From the cell containing the given text, extract its center point as [X, Y] coordinate. 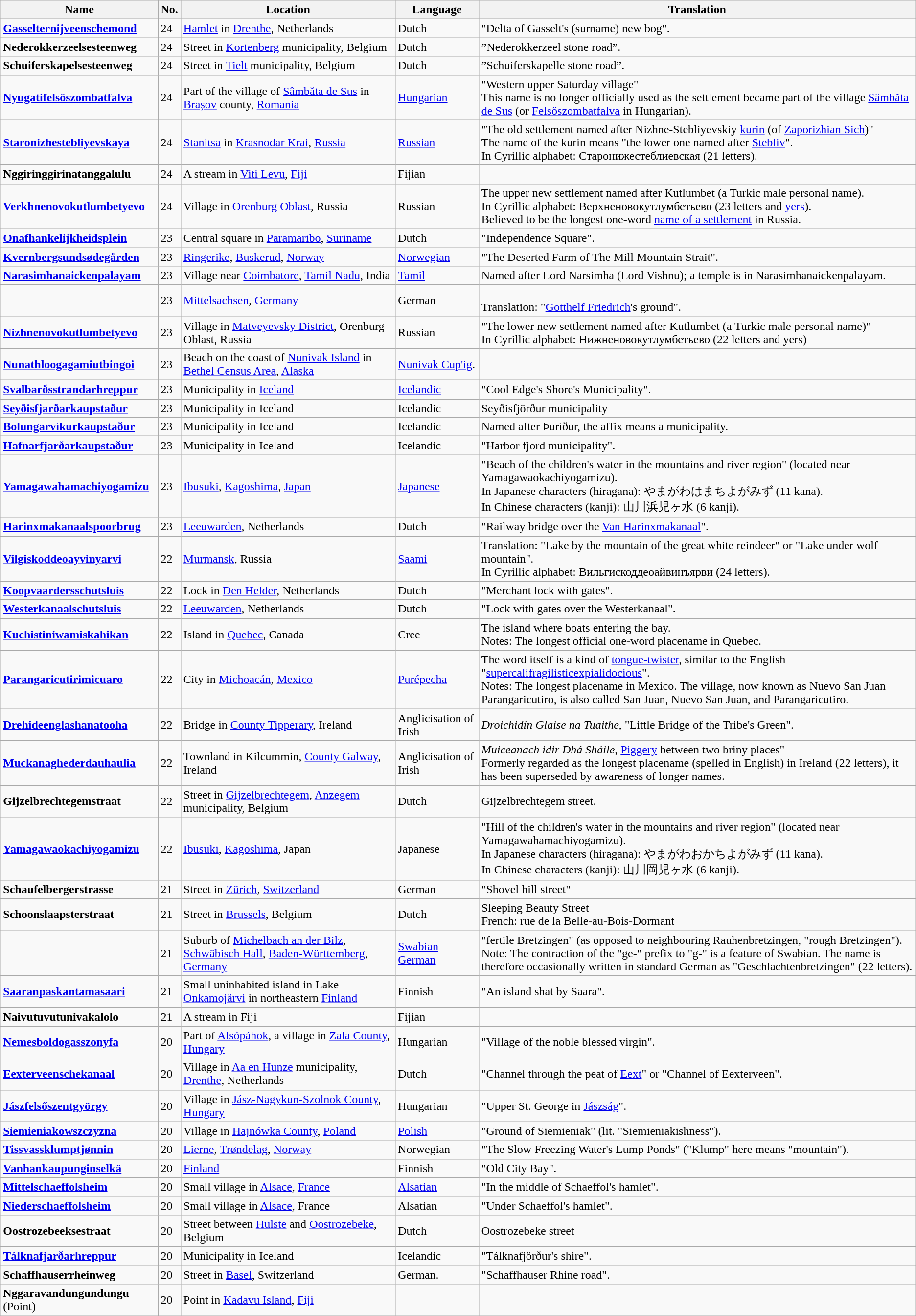
Droichidín Glaise na Tuaithe, "Little Bridge of the Tribe's Green". [697, 725]
Yamagawahamachiyogamizu [79, 486]
Name [79, 10]
”Nederokkerzeel stone road”. [697, 47]
Onafhankelijkheidsplein [79, 238]
Schaffhauserrheinweg [79, 1274]
Drehideenglashanatooha [79, 725]
Village in Orenburg Oblast, Russia [288, 206]
"Shovel hill street" [697, 890]
Stanitsa in Krasnodar Krai, Russia [288, 142]
Townland in Kilcummin, County Galway, Ireland [288, 763]
Translation: "Gotthelf Friedrich's ground". [697, 301]
Nggiringgirinatanggalulu [79, 174]
"An island shat by Saara". [697, 992]
Street in Zürich, Switzerland [288, 890]
Tamil [437, 275]
City in Michoacán, Mexico [288, 680]
Nizhnenovokutlumbetyevo [79, 332]
Small uninhabited island in Lake Onkamojärvi in northeastern Finland [288, 992]
Svalbarðsstrandarhreppur [79, 390]
Swabian German [437, 953]
Nunathloogagamiutbingoi [79, 364]
Point in Kadavu Island, Fiji [288, 1300]
Oostrozebeke street [697, 1231]
Hafnarfjarðarkaupstaður [79, 446]
Mittelsachsen, Germany [288, 301]
"Village of the noble blessed virgin". [697, 1042]
A stream in Viti Levu, Fiji [288, 174]
Saaranpaskantamasaari [79, 992]
Gasselternijveenschemond [79, 28]
Muckanaghederdauhaulia [79, 763]
"Railway bridge over the Van Harinxmakanaal". [697, 527]
Bolungarvíkurkaupstaður [79, 427]
Kuchistiniwamiskahikan [79, 634]
Nemesboldogasszonyfa [79, 1042]
Vanhankaupunginselkä [79, 1168]
"Schaffhauser Rhine road". [697, 1274]
Street in Tielt municipality, Belgium [288, 66]
Part of the village of Sâmbăta de Sus in Brașov county, Romania [288, 97]
Purépecha [437, 680]
Gijzelbrechtegem street. [697, 801]
Saami [437, 559]
”Schuiferskapelle stone road”. [697, 66]
"Delta of Gasselt's (surname) new bog". [697, 28]
Street in Brussels, Belgium [288, 915]
Lock in Den Helder, Netherlands [288, 590]
Mittelschaeffolsheim [79, 1187]
"Independence Square". [697, 238]
Cree [437, 634]
A stream in Fiji [288, 1017]
Yamagawaokachiyogamizu [79, 849]
Language [437, 10]
"Merchant lock with gates". [697, 590]
Village in Jász-Nagykun-Szolnok County, Hungary [288, 1105]
Oostrozebeeksestraat [79, 1231]
Street in Gijzelbrechtegem, Anzegem municipality, Belgium [288, 801]
"Ground of Siemieniak" (lit. "Siemieniakishness"). [697, 1131]
Sleeping Beauty StreetFrench: rue de la Belle-au-Bois-Dormant [697, 915]
Nunivak Cup'ig. [437, 364]
"Old City Bay". [697, 1168]
German. [437, 1274]
Lierne, Trøndelag, Norway [288, 1150]
Tissvassklumptjønnin [79, 1150]
Street between Hulste and Oostrozebeke, Belgium [288, 1231]
"Cool Edge's Shore's Municipality". [697, 390]
The island where boats entering the bay.Notes: The longest official one-word placename in Quebec. [697, 634]
Narasimhanaickenpalayam [79, 275]
"The Slow Freezing Water's Lump Ponds" ("Klump" here means "mountain"). [697, 1150]
Kvernbergsundsødegården [79, 257]
Niederschaeffolsheim [79, 1205]
Westerkanaalschutsluis [79, 609]
Tálknafjarðarhreppur [79, 1256]
Named after Þuríður, the affix means a municipality. [697, 427]
Siemieniakowszczyzna [79, 1131]
Village in Matveyevsky District, Orenburg Oblast, Russia [288, 332]
"Harbor fjord municipality". [697, 446]
Finland [288, 1168]
Beach on the coast of Nunivak Island in Bethel Census Area, Alaska [288, 364]
Murmansk, Russia [288, 559]
"Upper St. George in Jászság". [697, 1105]
Named after Lord Narsimha (Lord Vishnu); a temple is in Narasimhanaickenpalayam. [697, 275]
Location [288, 10]
Nederokkerzeelsesteenweg [79, 47]
Nyugatifelsőszombatfalva [79, 97]
Hamlet in Drenthe, Netherlands [288, 28]
Koopvaardersschutsluis [79, 590]
Verkhnenovokutlumbetyevo [79, 206]
"Lock with gates over the Westerkanaal". [697, 609]
Seyðisfjarðarkaupstaður [79, 408]
Gijzelbrechtegemstraat [79, 801]
Suburb of Michelbach an der Bilz, Schwäbisch Hall, Baden-Württemberg, Germany [288, 953]
Village near Coimbatore, Tamil Nadu, India [288, 275]
"Tálknafjörður's shire". [697, 1256]
Street in Basel, Switzerland [288, 1274]
Street in Kortenberg municipality, Belgium [288, 47]
"In the middle of Schaeffol's hamlet". [697, 1187]
No. [169, 10]
Island in Quebec, Canada [288, 634]
Central square in Paramaribo, Suriname [288, 238]
Village in Hajnówka County, Poland [288, 1131]
Vilgiskoddeoayvinyarvi [79, 559]
Staronizhestebliyevskaya [79, 142]
"The Deserted Farm of The Mill Mountain Strait". [697, 257]
Parangaricutirimicuaro [79, 680]
Ringerike, Buskerud, Norway [288, 257]
"The lower new settlement named after Kutlumbet (a Turkic male personal name)"In Cyrillic alphabet: Нижненовокутлумбетьево (22 letters and yers) [697, 332]
Polish [437, 1131]
Schuiferskapelsesteenweg [79, 66]
Naivutuvutunivakalolo [79, 1017]
Jászfelsőszentgyörgy [79, 1105]
Eexterveenschekanaal [79, 1074]
Harinxmakanaalspoorbrug [79, 527]
Schoonslaapsterstraat [79, 915]
Translation [697, 10]
Bridge in County Tipperary, Ireland [288, 725]
Schaufelbergerstrasse [79, 890]
Seyðisfjörður municipality [697, 408]
"Under Schaeffol's hamlet". [697, 1205]
Village in Aa en Hunze municipality, Drenthe, Netherlands [288, 1074]
Part of Alsópáhok, a village in Zala County, Hungary [288, 1042]
"Channel through the peat of Eext" or "Channel of Eexterveen". [697, 1074]
Nggaravandungundungu (Point) [79, 1300]
